Identify which cell holds the provided text, then report its (X, Y) central coordinate. 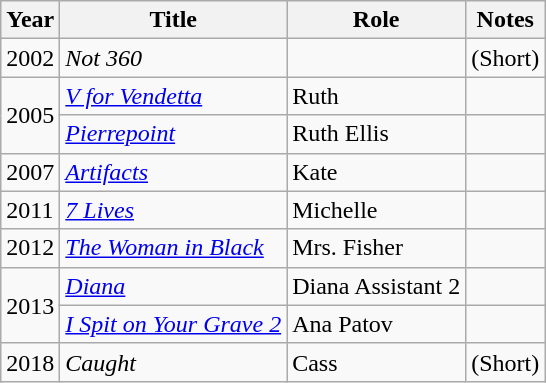
Year (30, 20)
2007 (30, 172)
Cass (376, 362)
Diana Assistant 2 (376, 286)
Ruth (376, 96)
2018 (30, 362)
Ana Patov (376, 324)
Artifacts (174, 172)
2012 (30, 248)
2005 (30, 115)
2013 (30, 305)
Pierrepoint (174, 134)
Caught (174, 362)
Not 360 (174, 58)
V for Vendetta (174, 96)
I Spit on Your Grave 2 (174, 324)
2002 (30, 58)
Title (174, 20)
Diana (174, 286)
Mrs. Fisher (376, 248)
Michelle (376, 210)
7 Lives (174, 210)
The Woman in Black (174, 248)
2011 (30, 210)
Notes (506, 20)
Ruth Ellis (376, 134)
Kate (376, 172)
Role (376, 20)
